Return [x, y] of the center of cell containing provided text 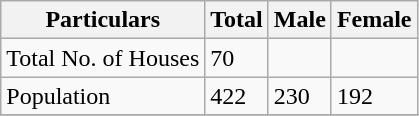
422 [237, 96]
70 [237, 58]
Female [374, 20]
Population [103, 96]
Particulars [103, 20]
Total [237, 20]
192 [374, 96]
230 [300, 96]
Total No. of Houses [103, 58]
Male [300, 20]
